Locate the cell with the specified text and output its [X, Y] center coordinate. 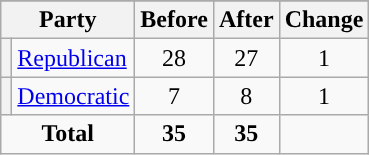
7 [174, 96]
27 [246, 58]
Total [68, 134]
28 [174, 58]
8 [246, 96]
Before [174, 20]
Party [68, 20]
Democratic [74, 96]
After [246, 20]
Republican [74, 58]
Change [324, 20]
